Identify which cell holds the provided text, then report its [X, Y] central coordinate. 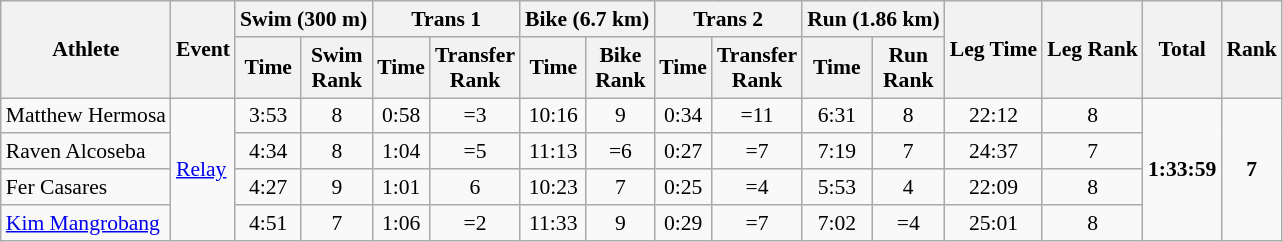
4 [908, 187]
Total [1182, 50]
BikeRank [620, 68]
Rank [1252, 50]
=5 [475, 152]
1:04 [401, 152]
=11 [757, 116]
1:33:59 [1182, 169]
0:34 [683, 116]
Fer Casares [86, 187]
22:12 [994, 116]
=3 [475, 116]
5:53 [837, 187]
Run (1.86 km) [874, 19]
Trans 1 [446, 19]
10:16 [553, 116]
11:33 [553, 223]
Leg Time [994, 50]
RunRank [908, 68]
1:06 [401, 223]
Bike (6.7 km) [587, 19]
24:37 [994, 152]
Event [203, 50]
Leg Rank [1092, 50]
11:13 [553, 152]
0:58 [401, 116]
7:02 [837, 223]
3:53 [268, 116]
1:01 [401, 187]
0:25 [683, 187]
25:01 [994, 223]
=6 [620, 152]
Raven Alcoseba [86, 152]
Trans 2 [728, 19]
6:31 [837, 116]
Athlete [86, 50]
0:29 [683, 223]
SwimRank [336, 68]
4:51 [268, 223]
22:09 [994, 187]
Matthew Hermosa [86, 116]
Kim Mangrobang [86, 223]
7:19 [837, 152]
6 [475, 187]
4:27 [268, 187]
Relay [203, 169]
Swim (300 m) [304, 19]
=2 [475, 223]
10:23 [553, 187]
4:34 [268, 152]
0:27 [683, 152]
